Identify which cell holds the provided text, then report its (x, y) central coordinate. 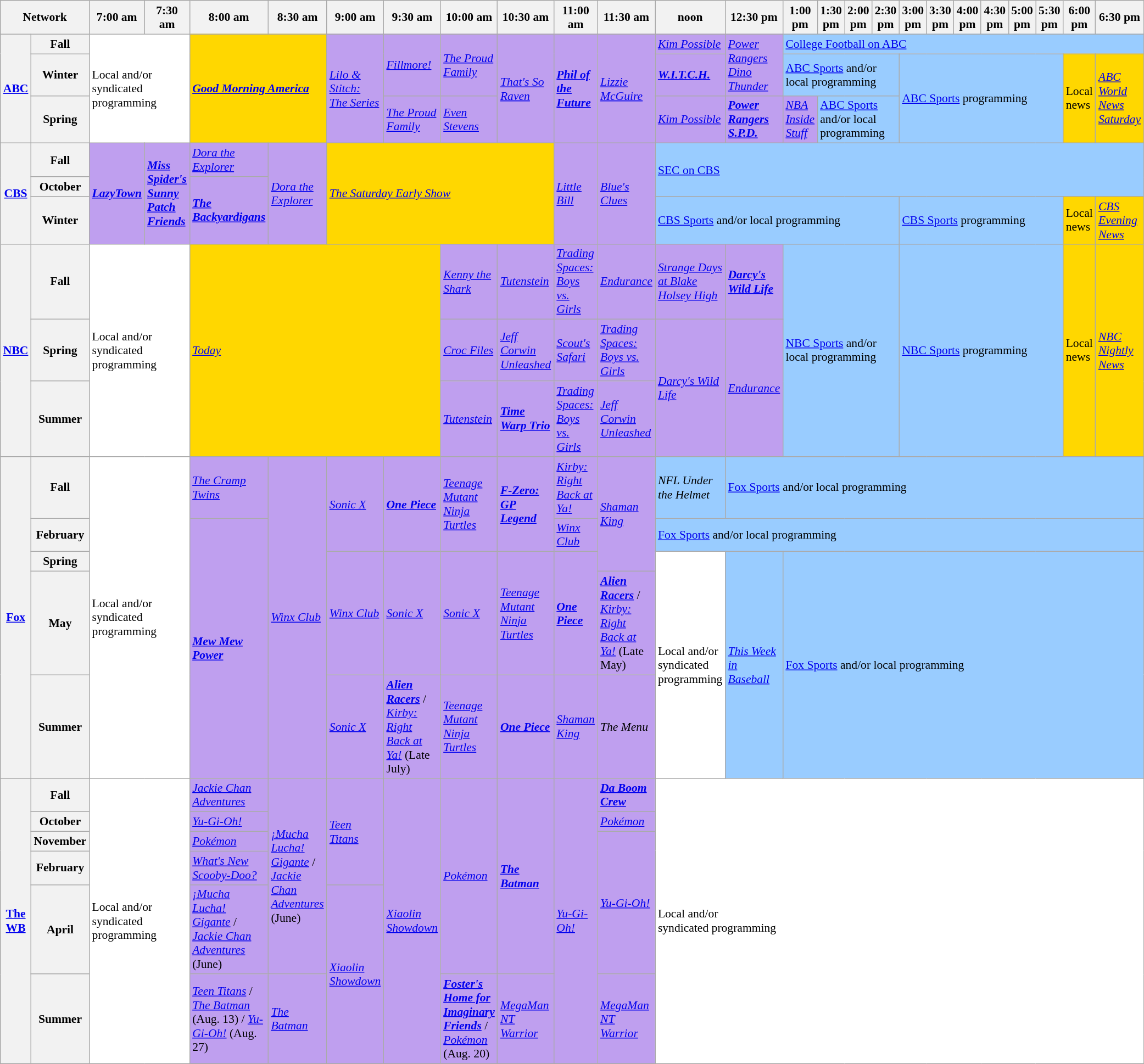
Good Morning America (258, 89)
ABC World News Saturday (1119, 99)
9:00 am (355, 18)
7:30 am (167, 18)
5:00 pm (1022, 18)
Blue's Clues (626, 193)
8:00 am (228, 18)
Power Rangers Dino Thunder (754, 65)
NBC Sports programming (981, 350)
F-Zero: GP Legend (526, 504)
2:00 pm (858, 18)
NBC Nightly News (1119, 350)
2:30 pm (886, 18)
Teen Titans / The Batman (Aug. 13) / Yu-Gi-Oh! (Aug. 27) (228, 1019)
Lizzie McGuire (626, 89)
Da Boom Crew (626, 795)
11:30 am (626, 18)
The Menu (626, 727)
ABC (16, 89)
Phil of the Future (576, 89)
This Week in Baseball (754, 665)
Fillmore! (412, 65)
May (60, 624)
Even Stevens (469, 120)
The Cramp Twins (228, 488)
Today (315, 350)
4:30 pm (995, 18)
The Saturday Early Show (440, 193)
NBC (16, 350)
NFL Under the Helmet (690, 488)
CBS Sports and/or local programming (778, 221)
Little Bill (576, 193)
Kirby: Right Back at Ya! (576, 488)
5:30 pm (1050, 18)
3:00 pm (913, 18)
CBS Evening News (1119, 221)
SEC on CBS (900, 170)
Foster's Home for Imaginary Friends / Pokémon (Aug. 20) (469, 1019)
CBS Sports programming (981, 221)
Alien Racers / Kirby: Right Back at Ya! (Late May) (626, 624)
4:00 pm (968, 18)
The WB (16, 921)
Mew Mew Power (228, 648)
The Backyardigans (228, 210)
8:30 am (297, 18)
Croc Files (469, 350)
Miss Spider's Sunny Patch Friends (167, 193)
7:00 am (116, 18)
Scout's Safari (576, 350)
Strange Days at Blake Holsey High (690, 282)
Jackie Chan Adventures (228, 795)
Network (45, 18)
Fox (16, 618)
9:30 am (412, 18)
10:30 am (526, 18)
1:00 pm (800, 18)
noon (690, 18)
CBS (16, 193)
Teen Titans (355, 832)
Time Warp Trio (526, 419)
NBC Sports and/or local programming (841, 350)
November (60, 842)
6:00 pm (1080, 18)
NBA Inside Stuff (800, 120)
Kenny the Shark (469, 282)
11:00 am (576, 18)
W.I.T.C.H. (690, 75)
ABC Sports programming (981, 99)
College Football on ABC (963, 44)
Power Rangers S.P.D. (754, 120)
3:30 pm (940, 18)
1:30 pm (831, 18)
10:00 am (469, 18)
Lilo & Stitch: The Series (355, 89)
12:30 pm (754, 18)
That's So Raven (526, 89)
April (60, 929)
Alien Racers / Kirby: Right Back at Ya! (Late July) (412, 727)
What's New Scooby-Doo? (228, 867)
LazyTown (116, 193)
6:30 pm (1119, 18)
